Return the (x, y) coordinate for the center point of the cell that contains the specified text.  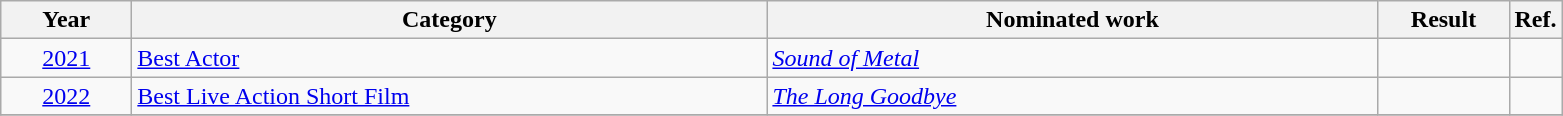
Nominated work (1072, 20)
Ref. (1536, 20)
Result (1444, 20)
Sound of Metal (1072, 58)
Year (66, 20)
Category (450, 20)
Best Actor (450, 58)
The Long Goodbye (1072, 96)
Best Live Action Short Film (450, 96)
2022 (66, 96)
2021 (66, 58)
